Determine the [X, Y] coordinate at the center of the cell enclosing the given text.  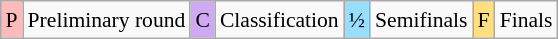
½ [357, 20]
Semifinals [421, 20]
C [202, 20]
Classification [280, 20]
Finals [526, 20]
P [11, 20]
F [484, 20]
Preliminary round [107, 20]
